Determine the [x, y] coordinate at the center of the cell enclosing the given text.  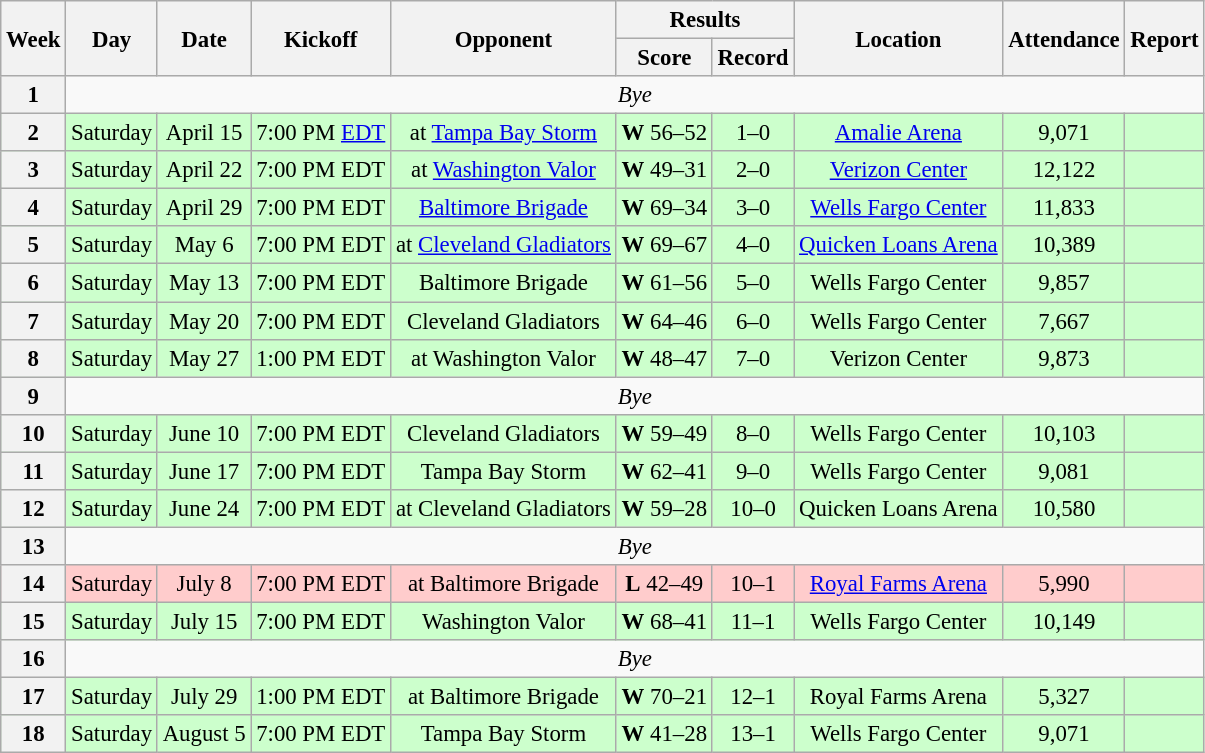
10–0 [752, 509]
9,873 [1064, 358]
5,990 [1064, 584]
W 69–67 [664, 245]
May 13 [204, 283]
14 [34, 584]
W 61–56 [664, 283]
May 27 [204, 358]
7 [34, 321]
12–1 [752, 697]
Washington Valor [504, 621]
Amalie Arena [898, 133]
June 24 [204, 509]
10–1 [752, 584]
July 8 [204, 584]
11,833 [1064, 208]
W 68–41 [664, 621]
W 69–34 [664, 208]
Record [752, 58]
Kickoff [321, 38]
L 42–49 [664, 584]
5,327 [1064, 697]
10,103 [1064, 433]
Location [898, 38]
3–0 [752, 208]
11–1 [752, 621]
W 64–46 [664, 321]
Date [204, 38]
August 5 [204, 734]
2–0 [752, 170]
W 59–28 [664, 509]
10,580 [1064, 509]
7,667 [1064, 321]
4–0 [752, 245]
July 29 [204, 697]
Report [1164, 38]
18 [34, 734]
Results [704, 20]
April 15 [204, 133]
Opponent [504, 38]
June 10 [204, 433]
9,857 [1064, 283]
9–0 [752, 471]
at Tampa Bay Storm [504, 133]
17 [34, 697]
April 22 [204, 170]
3 [34, 170]
8 [34, 358]
8–0 [752, 433]
2 [34, 133]
10,149 [1064, 621]
Week [34, 38]
6 [34, 283]
Day [112, 38]
4 [34, 208]
April 29 [204, 208]
13–1 [752, 734]
16 [34, 659]
May 6 [204, 245]
W 70–21 [664, 697]
10,389 [1064, 245]
W 48–47 [664, 358]
W 56–52 [664, 133]
Score [664, 58]
July 15 [204, 621]
9,081 [1064, 471]
W 62–41 [664, 471]
1–0 [752, 133]
May 20 [204, 321]
1 [34, 95]
5–0 [752, 283]
7–0 [752, 358]
W 49–31 [664, 170]
W 59–49 [664, 433]
June 17 [204, 471]
Attendance [1064, 38]
9 [34, 396]
10 [34, 433]
11 [34, 471]
12,122 [1064, 170]
13 [34, 546]
15 [34, 621]
W 41–28 [664, 734]
6–0 [752, 321]
12 [34, 509]
5 [34, 245]
